For the text-containing cell, return its midpoint in (X, Y) coordinate format. 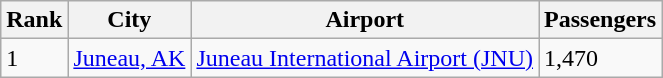
Passengers (600, 20)
Rank (34, 20)
Airport (365, 20)
City (130, 20)
1,470 (600, 58)
Juneau, AK (130, 58)
1 (34, 58)
Juneau International Airport (JNU) (365, 58)
